Provide the [x, y] coordinate of the cell's center where the given text is located.  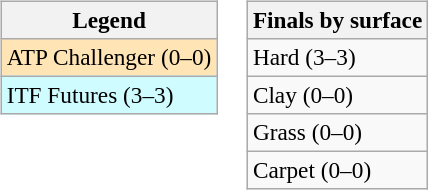
ATP Challenger (0–0) [108, 57]
Grass (0–0) [337, 133]
ITF Futures (3–3) [108, 95]
Finals by surface [337, 20]
Clay (0–0) [337, 95]
Carpet (0–0) [337, 171]
Hard (3–3) [337, 57]
Legend [108, 20]
